Pinpoint the cell where the given text exists, returning its (X, Y) midpoint coordinate. 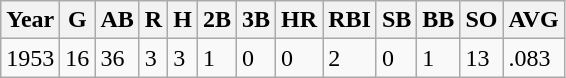
RBI (350, 20)
SB (396, 20)
R (153, 20)
.083 (534, 58)
1953 (30, 58)
H (183, 20)
3B (256, 20)
G (78, 20)
13 (482, 58)
2 (350, 58)
AVG (534, 20)
2B (216, 20)
HR (300, 20)
16 (78, 58)
AB (117, 20)
BB (438, 20)
Year (30, 20)
SO (482, 20)
36 (117, 58)
